Provide the (X, Y) coordinate of the cell's center where the given text is located.  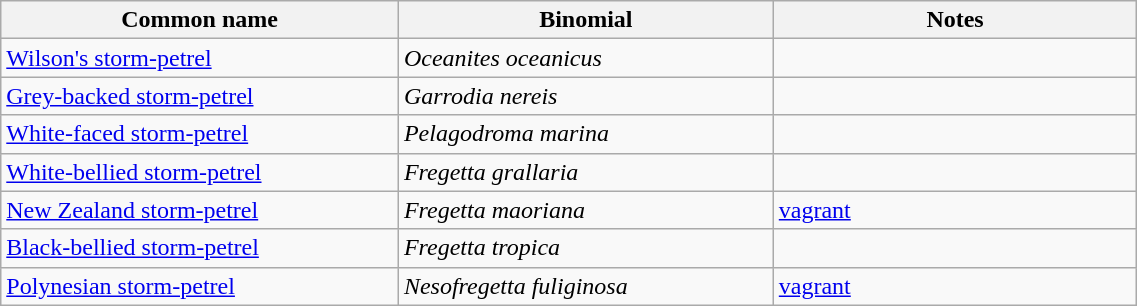
Polynesian storm-petrel (200, 286)
Nesofregetta fuliginosa (586, 286)
Fregetta grallaria (586, 172)
White-faced storm-petrel (200, 134)
Black-bellied storm-petrel (200, 248)
White-bellied storm-petrel (200, 172)
Notes (955, 20)
Common name (200, 20)
Pelagodroma marina (586, 134)
Fregetta tropica (586, 248)
Garrodia nereis (586, 96)
Binomial (586, 20)
Oceanites oceanicus (586, 58)
New Zealand storm-petrel (200, 210)
Wilson's storm-petrel (200, 58)
Fregetta maoriana (586, 210)
Grey-backed storm-petrel (200, 96)
